From the cell containing the given text, extract its center point as (X, Y) coordinate. 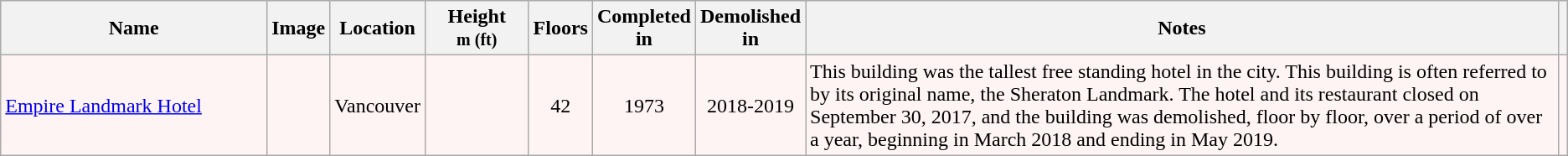
Heightm (ft) (477, 29)
Empire Landmark Hotel (134, 106)
Floors (560, 29)
1973 (643, 106)
Notes (1183, 29)
Completedin (643, 29)
Name (134, 29)
Demolishedin (750, 29)
42 (560, 106)
Location (378, 29)
2018-2019 (750, 106)
Image (298, 29)
Vancouver (378, 106)
